Return (x, y) of the center of cell containing provided text 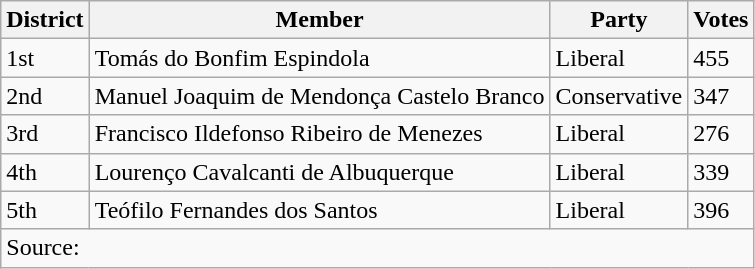
Tomás do Bonfim Espindola (320, 58)
2nd (45, 96)
Lourenço Cavalcanti de Albuquerque (320, 172)
1st (45, 58)
Votes (721, 20)
347 (721, 96)
District (45, 20)
Party (619, 20)
Member (320, 20)
5th (45, 210)
276 (721, 134)
Conservative (619, 96)
Teófilo Fernandes dos Santos (320, 210)
Manuel Joaquim de Mendonça Castelo Branco (320, 96)
339 (721, 172)
Source: (378, 248)
3rd (45, 134)
455 (721, 58)
Francisco Ildefonso Ribeiro de Menezes (320, 134)
4th (45, 172)
396 (721, 210)
